Locate the cell with the specified text and output its (X, Y) center coordinate. 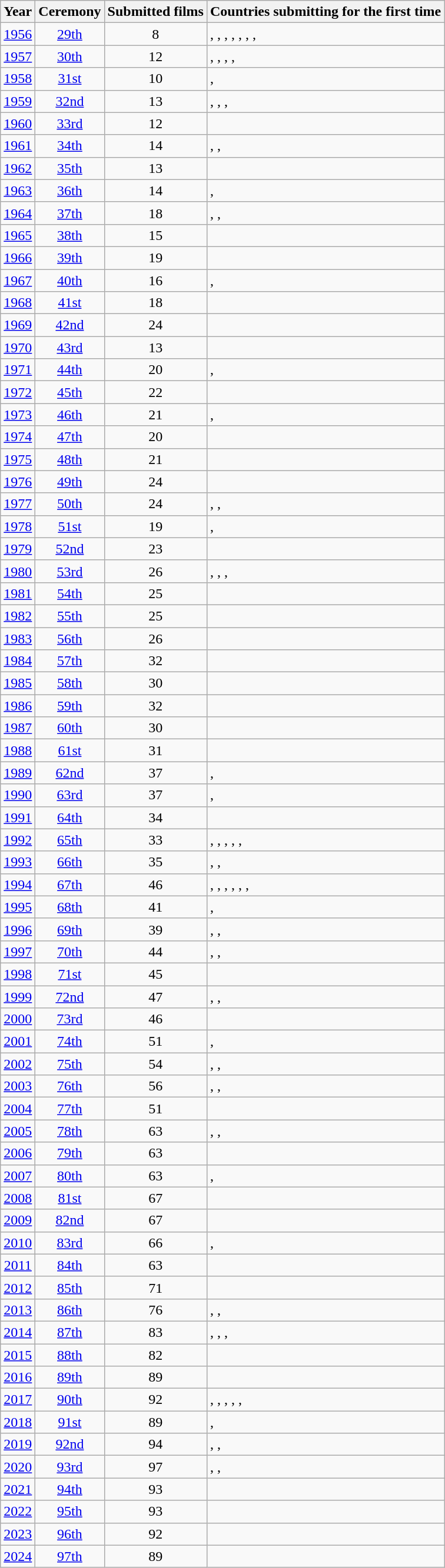
36th (69, 191)
91st (69, 1422)
1977 (18, 504)
77th (69, 1109)
50th (69, 504)
45th (69, 392)
1996 (18, 929)
51st (69, 526)
1980 (18, 571)
49th (69, 482)
37th (69, 213)
2003 (18, 1086)
1960 (18, 124)
Countries submitting for the first time (325, 12)
2019 (18, 1444)
1971 (18, 370)
1956 (18, 34)
2006 (18, 1153)
76 (155, 1310)
29th (69, 34)
2011 (18, 1265)
1986 (18, 706)
2002 (18, 1064)
75th (69, 1064)
8 (155, 34)
97th (69, 1556)
2016 (18, 1377)
66 (155, 1243)
40th (69, 281)
1981 (18, 593)
1995 (18, 907)
66th (69, 862)
95th (69, 1512)
33 (155, 840)
72nd (69, 997)
2023 (18, 1534)
1984 (18, 661)
71st (69, 974)
16 (155, 281)
2013 (18, 1310)
56th (69, 638)
89th (69, 1377)
94th (69, 1489)
15 (155, 235)
52nd (69, 549)
1974 (18, 437)
1975 (18, 459)
1989 (18, 773)
1983 (18, 638)
86th (69, 1310)
93rd (69, 1467)
83 (155, 1332)
, , , , (325, 56)
2001 (18, 1042)
47th (69, 437)
Ceremony (69, 12)
42nd (69, 325)
2004 (18, 1109)
79th (69, 1153)
2008 (18, 1198)
1987 (18, 728)
44th (69, 370)
1968 (18, 303)
76th (69, 1086)
1982 (18, 616)
94 (155, 1444)
61st (69, 750)
35 (155, 862)
65th (69, 840)
90th (69, 1400)
1966 (18, 258)
48th (69, 459)
2000 (18, 1019)
54 (155, 1064)
1978 (18, 526)
1965 (18, 235)
34 (155, 818)
Year (18, 12)
1997 (18, 952)
82 (155, 1355)
1992 (18, 840)
39th (69, 258)
2021 (18, 1489)
62nd (69, 773)
1979 (18, 549)
2015 (18, 1355)
30th (69, 56)
74th (69, 1042)
1991 (18, 818)
96th (69, 1534)
63rd (69, 795)
80th (69, 1176)
70th (69, 952)
1957 (18, 56)
44 (155, 952)
97 (155, 1467)
1958 (18, 79)
2009 (18, 1220)
54th (69, 593)
2024 (18, 1556)
2017 (18, 1400)
55th (69, 616)
, , , , , , (325, 885)
71 (155, 1287)
59th (69, 706)
1988 (18, 750)
1959 (18, 101)
41st (69, 303)
31 (155, 750)
1970 (18, 348)
2014 (18, 1332)
92nd (69, 1444)
38th (69, 235)
87th (69, 1332)
68th (69, 907)
34th (69, 146)
81st (69, 1198)
, , , , , , , (325, 34)
1962 (18, 168)
1973 (18, 415)
2018 (18, 1422)
46th (69, 415)
58th (69, 683)
73rd (69, 1019)
64th (69, 818)
32nd (69, 101)
2005 (18, 1131)
2020 (18, 1467)
33rd (69, 124)
22 (155, 392)
39 (155, 929)
1964 (18, 213)
1963 (18, 191)
43rd (69, 348)
1993 (18, 862)
56 (155, 1086)
84th (69, 1265)
1985 (18, 683)
2012 (18, 1287)
53rd (69, 571)
88th (69, 1355)
31st (69, 79)
2022 (18, 1512)
1999 (18, 997)
1998 (18, 974)
69th (69, 929)
82nd (69, 1220)
60th (69, 728)
47 (155, 997)
78th (69, 1131)
57th (69, 661)
Submitted films (155, 12)
10 (155, 79)
35th (69, 168)
83rd (69, 1243)
85th (69, 1287)
67th (69, 885)
1994 (18, 885)
2007 (18, 1176)
1967 (18, 281)
1976 (18, 482)
23 (155, 549)
45 (155, 974)
1961 (18, 146)
41 (155, 907)
1969 (18, 325)
1972 (18, 392)
1990 (18, 795)
2010 (18, 1243)
